Pinpoint the cell where the given text exists, returning its [X, Y] midpoint coordinate. 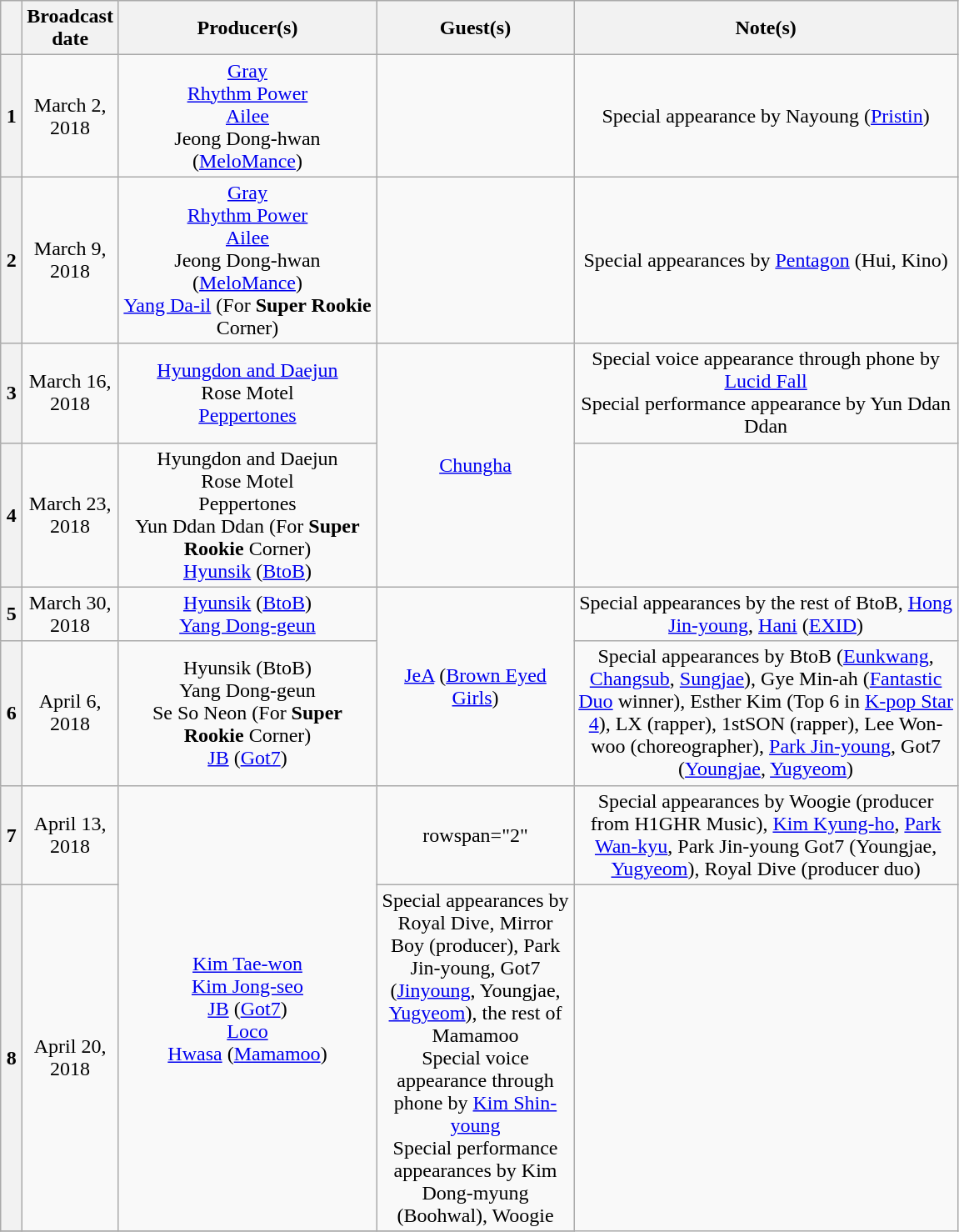
rowspan="2" [476, 835]
GrayRhythm PowerAileeJeong Dong-hwan (MeloMance)Yang Da-il (For Super Rookie Corner) [247, 260]
JeA (Brown Eyed Girls) [476, 686]
2 [12, 260]
March 23, 2018 [70, 515]
March 16, 2018 [70, 393]
6 [12, 714]
4 [12, 515]
March 9, 2018 [70, 260]
Hyungdon and DaejunRose MotelPeppertonesYun Ddan Ddan (For Super Rookie Corner)Hyunsik (BtoB) [247, 515]
April 13, 2018 [70, 835]
Hyungdon and DaejunRose MotelPeppertones [247, 393]
3 [12, 393]
March 2, 2018 [70, 116]
GrayRhythm PowerAileeJeong Dong-hwan (MeloMance) [247, 116]
Special appearances by the rest of BtoB, Hong Jin-young, Hani (EXID) [767, 613]
8 [12, 1058]
Note(s) [767, 28]
Special voice appearance through phone by Lucid FallSpecial performance appearance by Yun Ddan Ddan [767, 393]
Broadcast date [70, 28]
March 30, 2018 [70, 613]
7 [12, 835]
Chungha [476, 465]
Hyunsik (BtoB)Yang Dong-geunSe So Neon (For Super Rookie Corner)JB (Got7) [247, 714]
1 [12, 116]
Special appearance by Nayoung (Pristin) [767, 116]
5 [12, 613]
April 6, 2018 [70, 714]
Kim Tae-wonKim Jong-seoJB (Got7)LocoHwasa (Mamamoo) [247, 1009]
Special appearances by Pentagon (Hui, Kino) [767, 260]
Hyunsik (BtoB)Yang Dong-geun [247, 613]
April 20, 2018 [70, 1058]
Guest(s) [476, 28]
Producer(s) [247, 28]
